Find where the given text appears and provide that cell's center as (x, y) coordinate. 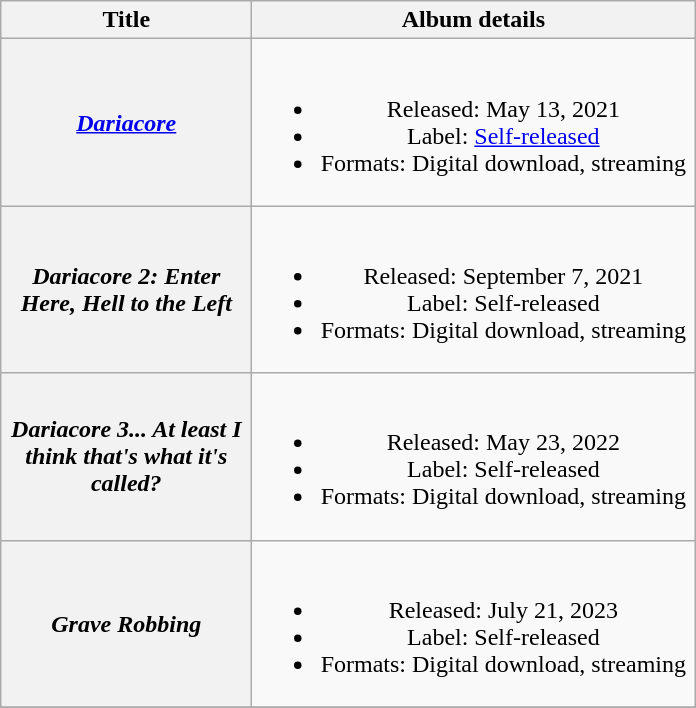
Released: May 23, 2022Label: Self-releasedFormats: Digital download, streaming (474, 456)
Released: July 21, 2023Label: Self-releasedFormats: Digital download, streaming (474, 624)
Title (126, 20)
Dariacore (126, 122)
Album details (474, 20)
Dariacore 3... At least I think that's what it's called? (126, 456)
Dariacore 2: Enter Here, Hell to the Left (126, 290)
Released: September 7, 2021Label: Self-releasedFormats: Digital download, streaming (474, 290)
Released: May 13, 2021Label: Self-releasedFormats: Digital download, streaming (474, 122)
Grave Robbing (126, 624)
